Pinpoint the cell where the given text exists, returning its (X, Y) midpoint coordinate. 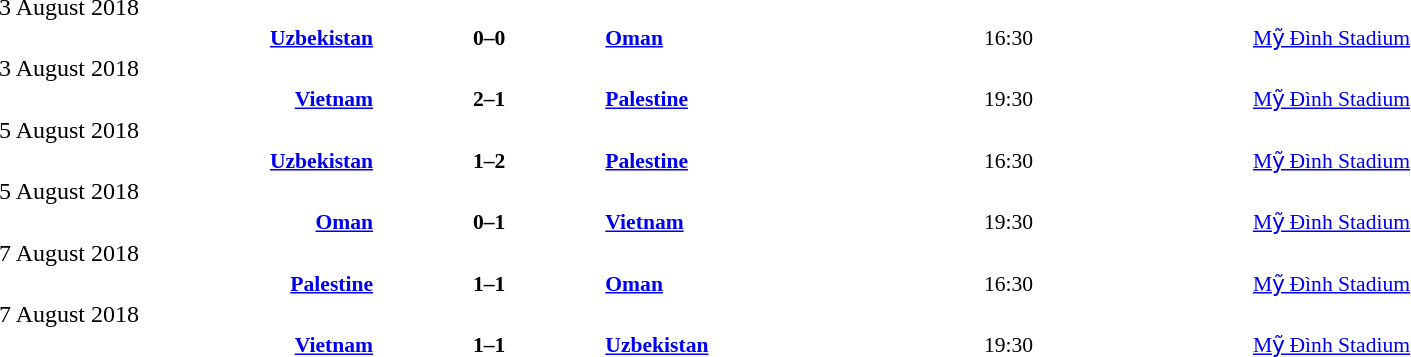
2–1 (489, 99)
1–2 (489, 160)
Vietnam (792, 222)
0–1 (489, 222)
1–1 (489, 284)
0–0 (489, 38)
